For the text-containing cell, return its midpoint in [x, y] coordinate format. 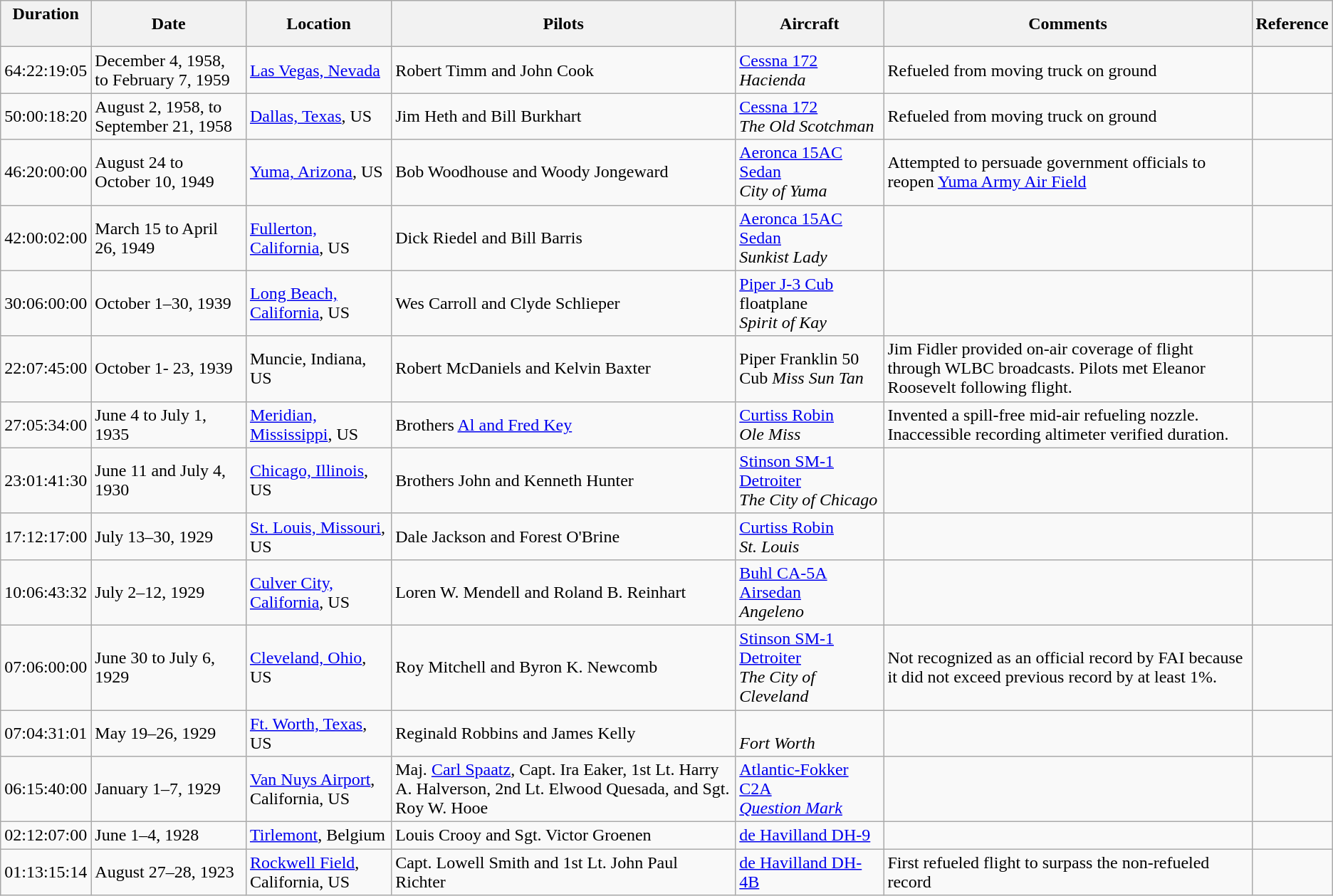
Brothers Al and Fred Key [564, 424]
06:15:40:00 [46, 789]
Wes Carroll and Clyde Schlieper [564, 303]
07:06:00:00 [46, 668]
Dale Jackson and Forest O'Brine [564, 537]
Invented a spill-free mid-air refueling nozzle. Inaccessible recording altimeter verified duration. [1068, 424]
Capt. Lowell Smith and 1st Lt. John Paul Richter [564, 873]
October 1- 23, 1939 [169, 369]
Long Beach, California, US [318, 303]
27:05:34:00 [46, 424]
Brothers John and Kenneth Hunter [564, 480]
Ft. Worth, Texas, US [318, 733]
Stinson SM-1 DetroiterThe City of Chicago [810, 480]
June 4 to July 1, 1935 [169, 424]
St. Louis, Missouri, US [318, 537]
Fort Worth [810, 733]
Curtiss RobinSt. Louis [810, 537]
Aeronca 15AC SedanCity of Yuma [810, 172]
June 11 and July 4, 1930 [169, 480]
01:13:15:14 [46, 873]
30:06:00:00 [46, 303]
Comments [1068, 24]
Atlantic-Fokker C2AQuestion Mark [810, 789]
March 15 to April 26, 1949 [169, 238]
Date [169, 24]
June 30 to July 6, 1929 [169, 668]
17:12:17:00 [46, 537]
Muncie, Indiana, US [318, 369]
Attempted to persuade government officials to reopen Yuma Army Air Field [1068, 172]
Cessna 172The Old Scotchman [810, 117]
Meridian, Mississippi, US [318, 424]
23:01:41:30 [46, 480]
Pilots [564, 24]
Duration [46, 24]
August 2, 1958, to September 21, 1958 [169, 117]
Dallas, Texas, US [318, 117]
Rockwell Field, California, US [318, 873]
42:00:02:00 [46, 238]
Buhl CA-5A AirsedanAngeleno [810, 592]
Fullerton, California, US [318, 238]
50:00:18:20 [46, 117]
07:04:31:01 [46, 733]
10:06:43:32 [46, 592]
Yuma, Arizona, US [318, 172]
June 1–4, 1928 [169, 836]
Aeronca 15AC SedanSunkist Lady [810, 238]
Bob Woodhouse and Woody Jongeward [564, 172]
January 1–7, 1929 [169, 789]
Cleveland, Ohio, US [318, 668]
Piper Franklin 50 Cub Miss Sun Tan [810, 369]
64:22:19:05 [46, 70]
Not recognized as an official record by FAI because it did not exceed previous record by at least 1%. [1068, 668]
Jim Fidler provided on-air coverage of flight through WLBC broadcasts. Pilots met Eleanor Roosevelt following flight. [1068, 369]
Curtiss RobinOle Miss [810, 424]
22:07:45:00 [46, 369]
Robert McDaniels and Kelvin Baxter [564, 369]
December 4, 1958, to February 7, 1959 [169, 70]
Roy Mitchell and Byron K. Newcomb [564, 668]
Dick Riedel and Bill Barris [564, 238]
Maj. Carl Spaatz, Capt. Ira Eaker, 1st Lt. Harry A. Halverson, 2nd Lt. Elwood Quesada, and Sgt. Roy W. Hooe [564, 789]
Chicago, Illinois, US [318, 480]
Van Nuys Airport, California, US [318, 789]
Culver City, California, US [318, 592]
Loren W. Mendell and Roland B. Reinhart [564, 592]
October 1–30, 1939 [169, 303]
Las Vegas, Nevada [318, 70]
July 13–30, 1929 [169, 537]
Aircraft [810, 24]
Robert Timm and John Cook [564, 70]
Reginald Robbins and James Kelly [564, 733]
Stinson SM-1 DetroiterThe City of Cleveland [810, 668]
August 24 to October 10, 1949 [169, 172]
May 19–26, 1929 [169, 733]
Reference [1292, 24]
August 27–28, 1923 [169, 873]
First refueled flight to surpass the non-refueled record [1068, 873]
02:12:07:00 [46, 836]
de Havilland DH-4B [810, 873]
Jim Heth and Bill Burkhart [564, 117]
Tirlemont, Belgium [318, 836]
de Havilland DH-9 [810, 836]
46:20:00:00 [46, 172]
July 2–12, 1929 [169, 592]
Location [318, 24]
Cessna 172Hacienda [810, 70]
Louis Crooy and Sgt. Victor Groenen [564, 836]
Piper J-3 Cub floatplaneSpirit of Kay [810, 303]
